Search for the cell housing the specified text and yield its (X, Y) center coordinate. 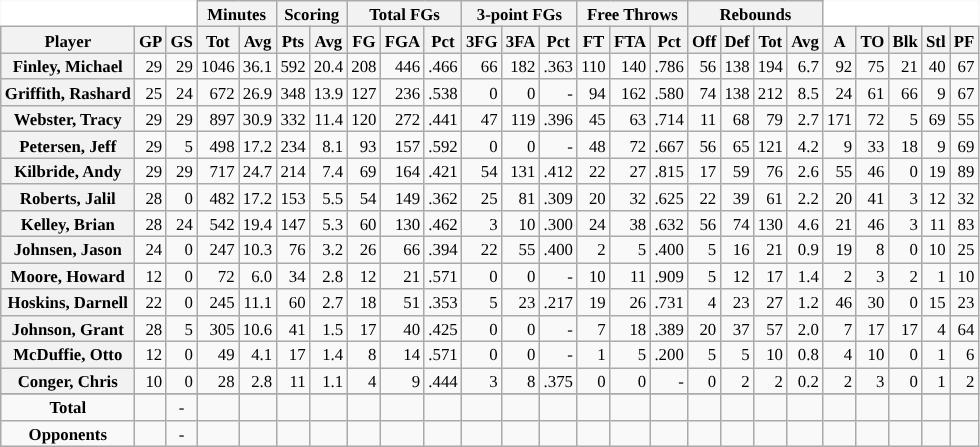
234 (292, 145)
3.2 (329, 250)
.444 (443, 381)
717 (218, 171)
.412 (558, 171)
63 (630, 119)
48 (594, 145)
36.1 (258, 66)
49 (218, 355)
Stl (936, 40)
4.6 (805, 224)
2.0 (805, 328)
59 (736, 171)
.462 (443, 224)
Opponents (68, 433)
Minutes (236, 14)
Kilbride, Andy (68, 171)
0.9 (805, 250)
1.5 (329, 328)
.667 (669, 145)
.625 (669, 197)
3FG (482, 40)
57 (770, 328)
Hoskins, Darnell (68, 302)
.300 (558, 224)
6 (964, 355)
Moore, Howard (68, 276)
79 (770, 119)
16 (736, 250)
PF (964, 40)
1.2 (805, 302)
4.2 (805, 145)
Pts (292, 40)
GS (182, 40)
5.5 (329, 197)
68 (736, 119)
.580 (669, 93)
10.6 (258, 328)
542 (218, 224)
83 (964, 224)
.217 (558, 302)
.362 (443, 197)
Blk (904, 40)
Scoring (312, 14)
Roberts, Jalil (68, 197)
.421 (443, 171)
120 (364, 119)
Rebounds (756, 14)
212 (770, 93)
.538 (443, 93)
171 (840, 119)
Total FGs (404, 14)
11.4 (329, 119)
208 (364, 66)
6.0 (258, 276)
149 (403, 197)
3-point FGs (520, 14)
147 (292, 224)
13.9 (329, 93)
164 (403, 171)
.375 (558, 381)
.632 (669, 224)
94 (594, 93)
157 (403, 145)
.592 (443, 145)
33 (872, 145)
140 (630, 66)
FT (594, 40)
332 (292, 119)
5.3 (329, 224)
897 (218, 119)
.714 (669, 119)
92 (840, 66)
FGA (403, 40)
119 (521, 119)
7.4 (329, 171)
Finley, Michael (68, 66)
245 (218, 302)
121 (770, 145)
.731 (669, 302)
3FA (521, 40)
64 (964, 328)
236 (403, 93)
6.7 (805, 66)
.786 (669, 66)
.441 (443, 119)
Kelley, Brian (68, 224)
10.3 (258, 250)
.389 (669, 328)
498 (218, 145)
.309 (558, 197)
153 (292, 197)
672 (218, 93)
127 (364, 93)
.200 (669, 355)
2.2 (805, 197)
Johnsen, Jason (68, 250)
14 (403, 355)
Griffith, Rashard (68, 93)
39 (736, 197)
30 (872, 302)
.394 (443, 250)
.425 (443, 328)
Webster, Tracy (68, 119)
131 (521, 171)
482 (218, 197)
81 (521, 197)
11.1 (258, 302)
FG (364, 40)
51 (403, 302)
GP (151, 40)
2.6 (805, 171)
93 (364, 145)
Off (704, 40)
446 (403, 66)
30.9 (258, 119)
8.5 (805, 93)
162 (630, 93)
Def (736, 40)
4.1 (258, 355)
.396 (558, 119)
45 (594, 119)
38 (630, 224)
TO (872, 40)
1.1 (329, 381)
.909 (669, 276)
Johnson, Grant (68, 328)
592 (292, 66)
FTA (630, 40)
65 (736, 145)
15 (936, 302)
Total (68, 407)
0.8 (805, 355)
A (840, 40)
.815 (669, 171)
.466 (443, 66)
182 (521, 66)
8.1 (329, 145)
McDuffie, Otto (68, 355)
305 (218, 328)
47 (482, 119)
.363 (558, 66)
1046 (218, 66)
34 (292, 276)
247 (218, 250)
24.7 (258, 171)
194 (770, 66)
272 (403, 119)
20.4 (329, 66)
0.2 (805, 381)
Player (68, 40)
19.4 (258, 224)
37 (736, 328)
Petersen, Jeff (68, 145)
214 (292, 171)
26.9 (258, 93)
75 (872, 66)
89 (964, 171)
.353 (443, 302)
110 (594, 66)
Conger, Chris (68, 381)
348 (292, 93)
Free Throws (632, 14)
